Pinpoint the cell where the given text exists, returning its [X, Y] midpoint coordinate. 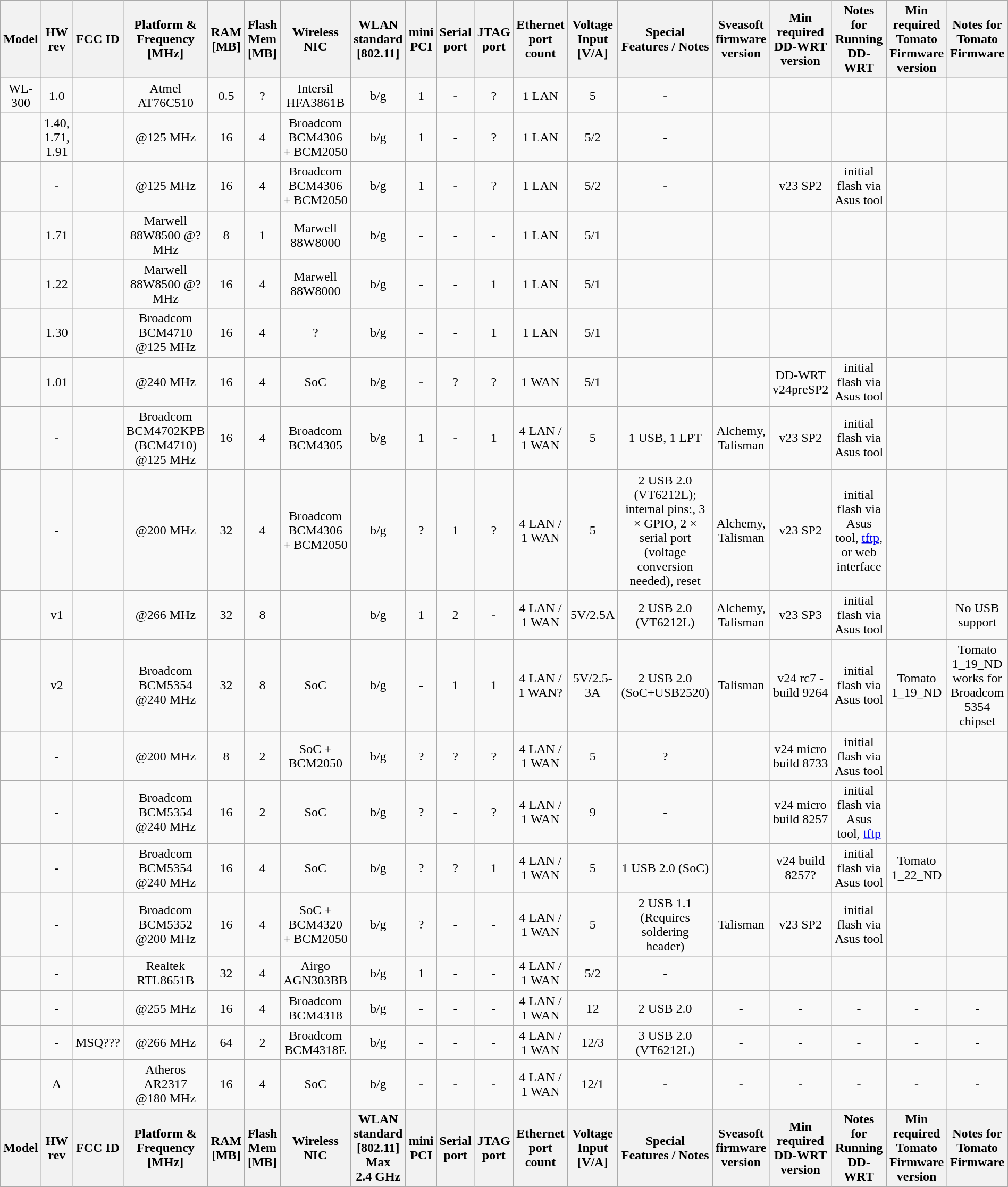
1 WAN [541, 382]
12 [592, 1008]
Broadcom BCM5352 @200 MHz [165, 924]
v24 build 8257? [801, 868]
Intersil HFA3861B [315, 96]
v1 [56, 615]
Tomato 1_19_ND [917, 685]
1 USB, 1 LPT [665, 438]
5V/2.5-3A [592, 685]
1 USB 2.0 (SoC) [665, 868]
Broadcom BCM4318E [315, 1042]
initial flash via Asus tool, tftp [859, 813]
Atmel AT76C510 [165, 96]
SoC + BCM4320 + BCM2050 [315, 924]
1.01 [56, 382]
MSQ??? [98, 1042]
4 LAN / 1 WAN? [541, 685]
12/3 [592, 1042]
2 USB 2.0 [665, 1008]
1.71 [56, 235]
Airgo AGN303BB [315, 973]
@240 MHz [165, 382]
initial flash via Asus tool, tftp, or web interface [859, 530]
Realtek RTL8651B [165, 973]
5V/2.5A [592, 615]
v24 micro build 8733 [801, 756]
9 [592, 813]
1.40, 1.71, 1.91 [56, 137]
1.22 [56, 284]
2 USB 2.0 (VT6212L) [665, 615]
v24 micro build 8257 [801, 813]
Tomato 1_19_ND works for Broadcom 5354 chipset [977, 685]
v2 [56, 685]
Broadcom BCM4305 [315, 438]
DD-WRT v24preSP2 [801, 382]
2 USB 1.1 (Requires soldering header) [665, 924]
No USB support [977, 615]
v24 rc7 - build 9264 [801, 685]
0.5 [226, 96]
Broadcom BCM4710 @125 MHz [165, 333]
Broadcom BCM4318 [315, 1008]
1.0 [56, 96]
Tomato 1_22_ND [917, 868]
12/1 [592, 1084]
Broadcom BCM4702KPB (BCM4710) @125 MHz [165, 438]
3 USB 2.0 (VT6212L) [665, 1042]
v23 SP3 [801, 615]
Atheros AR2317 @180 MHz [165, 1084]
WL-300 [21, 96]
64 [226, 1042]
A [56, 1084]
1.30 [56, 333]
2 USB 2.0 (VT6212L); internal pins:, 3 × GPIO, 2 × serial port (voltage conversion needed), reset [665, 530]
SoC + BCM2050 [315, 756]
2 USB 2.0 (SoC+USB2520) [665, 685]
WLAN standard [802.11] [378, 39]
@255 MHz [165, 1008]
WLAN standard [802.11] Max 2.4 GHz [378, 1148]
